Return the (x, y) coordinate for the center point of the cell that contains the specified text.  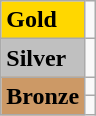
Silver (43, 58)
Bronze (43, 96)
Gold (43, 20)
